Scan for the cell matching the given text and deliver its [X, Y] coordinate at center. 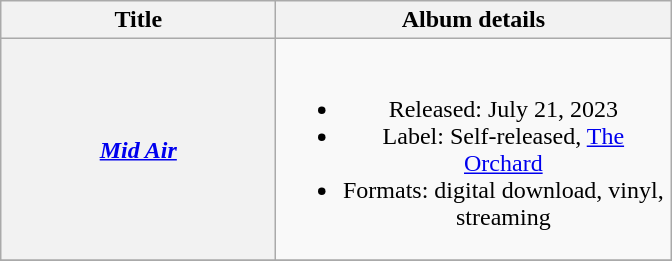
Released: July 21, 2023Label: Self-released, The OrchardFormats: digital download, vinyl, streaming [474, 150]
Mid Air [138, 150]
Album details [474, 20]
Title [138, 20]
